Locate the cell with the specified text and output its (x, y) center coordinate. 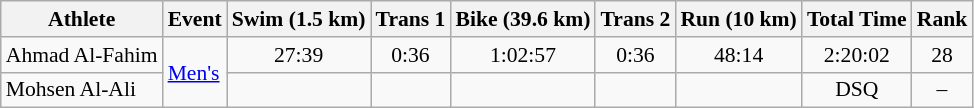
Event (195, 19)
Swim (1.5 km) (299, 19)
Athlete (82, 19)
48:14 (738, 55)
Men's (195, 72)
28 (942, 55)
Trans 2 (635, 19)
27:39 (299, 55)
DSQ (857, 90)
Mohsen Al-Ali (82, 90)
2:20:02 (857, 55)
Trans 1 (411, 19)
1:02:57 (522, 55)
Bike (39.6 km) (522, 19)
Rank (942, 19)
Total Time (857, 19)
– (942, 90)
Ahmad Al-Fahim (82, 55)
Run (10 km) (738, 19)
